Identify which cell holds the provided text, then report its [x, y] central coordinate. 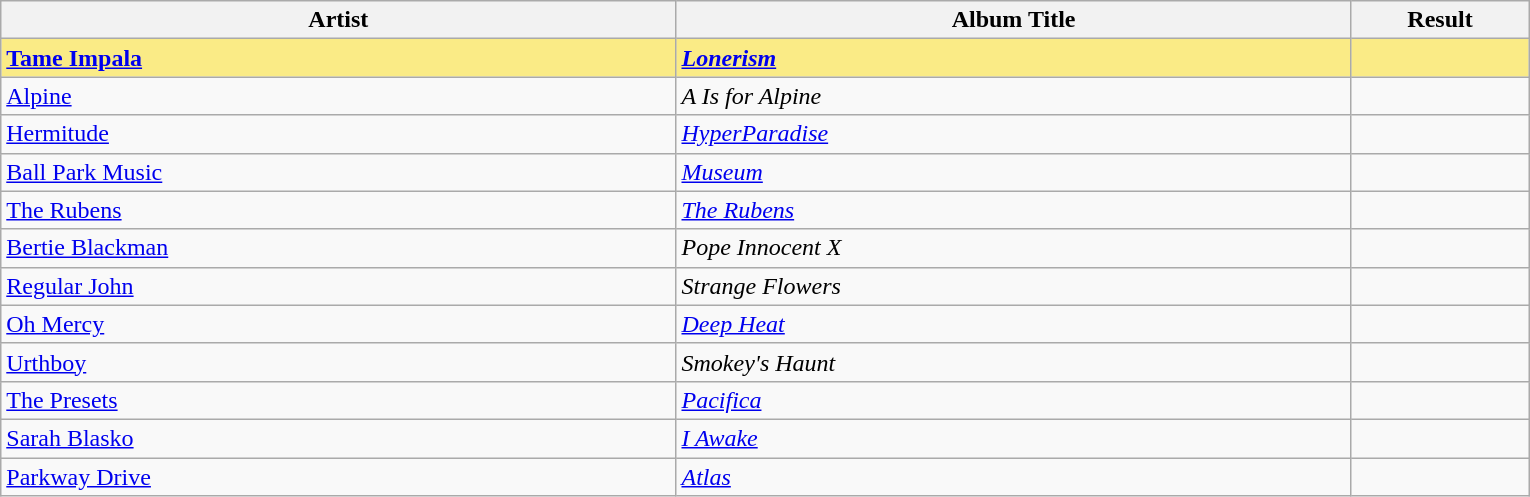
Strange Flowers [1014, 286]
Alpine [338, 96]
Oh Mercy [338, 324]
HyperParadise [1014, 134]
Deep Heat [1014, 324]
Sarah Blasko [338, 438]
Parkway Drive [338, 477]
Museum [1014, 172]
Smokey's Haunt [1014, 362]
I Awake [1014, 438]
Regular John [338, 286]
Result [1440, 20]
Album Title [1014, 20]
A Is for Alpine [1014, 96]
Bertie Blackman [338, 248]
Artist [338, 20]
Lonerism [1014, 58]
Pope Innocent X [1014, 248]
The Presets [338, 400]
Tame Impala [338, 58]
Pacifica [1014, 400]
Atlas [1014, 477]
Urthboy [338, 362]
Ball Park Music [338, 172]
Hermitude [338, 134]
